Extract the [x, y] coordinate from the center of the cell holding the provided text.  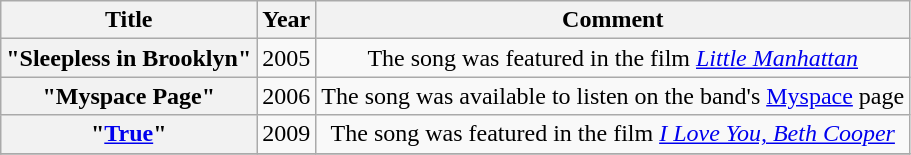
Title [129, 20]
"True" [129, 134]
Comment [613, 20]
The song was available to listen on the band's Myspace page [613, 96]
"Sleepless in Brooklyn" [129, 58]
"Myspace Page" [129, 96]
The song was featured in the film Little Manhattan [613, 58]
2009 [286, 134]
2006 [286, 96]
Year [286, 20]
2005 [286, 58]
The song was featured in the film I Love You, Beth Cooper [613, 134]
